Capture the cell that displays the provided text and extract its [x, y] central coordinate. 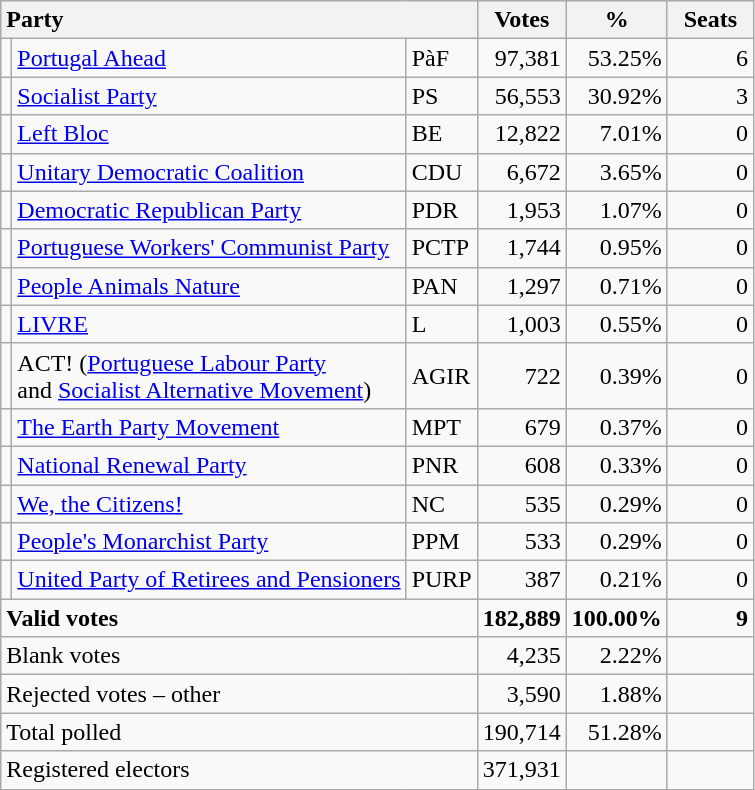
PàF [442, 58]
0.37% [616, 427]
0.95% [616, 248]
1.07% [616, 210]
People Animals Nature [209, 286]
1,003 [522, 324]
679 [522, 427]
51.28% [616, 732]
Valid votes [239, 618]
LIVRE [209, 324]
7.01% [616, 134]
1,297 [522, 286]
ACT! (Portuguese Labour Partyand Socialist Alternative Movement) [209, 376]
Seats [710, 20]
535 [522, 503]
PURP [442, 580]
PCTP [442, 248]
371,931 [522, 770]
6,672 [522, 172]
The Earth Party Movement [209, 427]
1.88% [616, 694]
100.00% [616, 618]
Unitary Democratic Coalition [209, 172]
53.25% [616, 58]
2.22% [616, 656]
United Party of Retirees and Pensioners [209, 580]
PPM [442, 542]
PNR [442, 465]
Party [239, 20]
Blank votes [239, 656]
1,744 [522, 248]
0.39% [616, 376]
We, the Citizens! [209, 503]
Portugal Ahead [209, 58]
3,590 [522, 694]
56,553 [522, 96]
BE [442, 134]
6 [710, 58]
387 [522, 580]
People's Monarchist Party [209, 542]
Rejected votes – other [239, 694]
MPT [442, 427]
Socialist Party [209, 96]
Votes [522, 20]
722 [522, 376]
Total polled [239, 732]
NC [442, 503]
CDU [442, 172]
0.33% [616, 465]
Left Bloc [209, 134]
190,714 [522, 732]
182,889 [522, 618]
1,953 [522, 210]
Democratic Republican Party [209, 210]
3.65% [616, 172]
608 [522, 465]
Registered electors [239, 770]
3 [710, 96]
97,381 [522, 58]
National Renewal Party [209, 465]
AGIR [442, 376]
PS [442, 96]
9 [710, 618]
0.71% [616, 286]
Portuguese Workers' Communist Party [209, 248]
4,235 [522, 656]
L [442, 324]
PAN [442, 286]
% [616, 20]
0.21% [616, 580]
0.55% [616, 324]
533 [522, 542]
12,822 [522, 134]
PDR [442, 210]
30.92% [616, 96]
